Return [X, Y] of the center of cell containing provided text 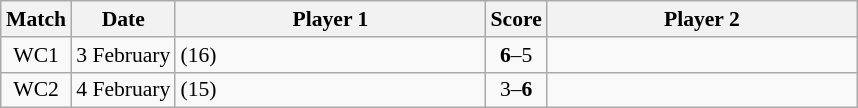
Player 1 [330, 19]
(15) [330, 90]
WC2 [36, 90]
6–5 [516, 55]
3 February [123, 55]
WC1 [36, 55]
4 February [123, 90]
Score [516, 19]
Date [123, 19]
(16) [330, 55]
Match [36, 19]
Player 2 [702, 19]
3–6 [516, 90]
